Scan for the cell matching the given text and deliver its [X, Y] coordinate at center. 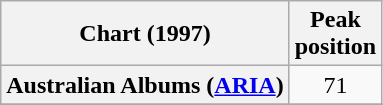
Chart (1997) [145, 34]
Peakposition [335, 34]
71 [335, 85]
Australian Albums (ARIA) [145, 85]
